For the text-containing cell, return its midpoint in (x, y) coordinate format. 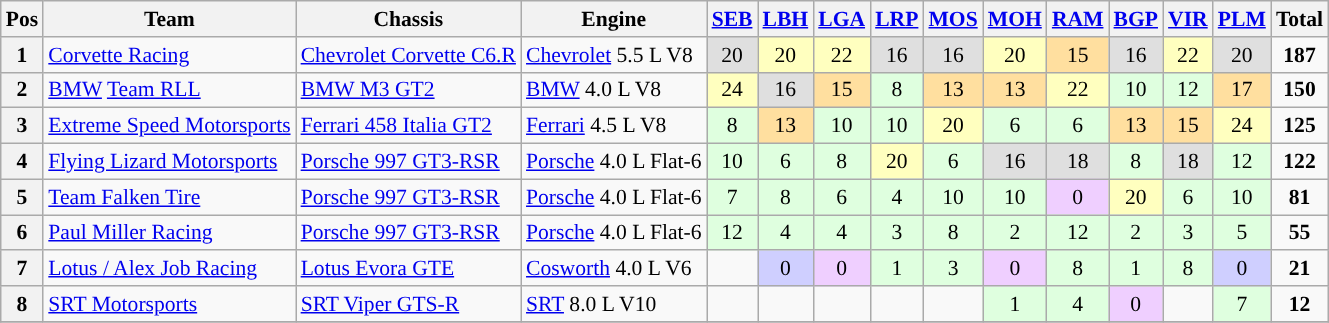
187 (1300, 55)
Chassis (408, 19)
Paul Miller Racing (169, 233)
Lotus Evora GTE (408, 269)
LBH (786, 19)
Ferrari 458 Italia GT2 (408, 126)
17 (1242, 90)
Cosworth 4.0 L V6 (614, 269)
122 (1300, 162)
Team Falken Tire (169, 197)
MOS (952, 19)
LRP (896, 19)
Engine (614, 19)
BMW M3 GT2 (408, 90)
LGA (842, 19)
BMW 4.0 L V8 (614, 90)
MOH (1015, 19)
81 (1300, 197)
125 (1300, 126)
VIR (1188, 19)
Chevrolet Corvette C6.R (408, 55)
RAM (1078, 19)
Corvette Racing (169, 55)
SEB (732, 19)
BGP (1136, 19)
Extreme Speed Motorsports (169, 126)
Total (1300, 19)
SRT Motorsports (169, 304)
Pos (22, 19)
Ferrari 4.5 L V8 (614, 126)
Team (169, 19)
Chevrolet 5.5 L V8 (614, 55)
SRT Viper GTS-R (408, 304)
150 (1300, 90)
PLM (1242, 19)
BMW Team RLL (169, 90)
55 (1300, 233)
SRT 8.0 L V10 (614, 304)
21 (1300, 269)
Lotus / Alex Job Racing (169, 269)
Flying Lizard Motorsports (169, 162)
